Return (x, y) of the center of cell containing provided text 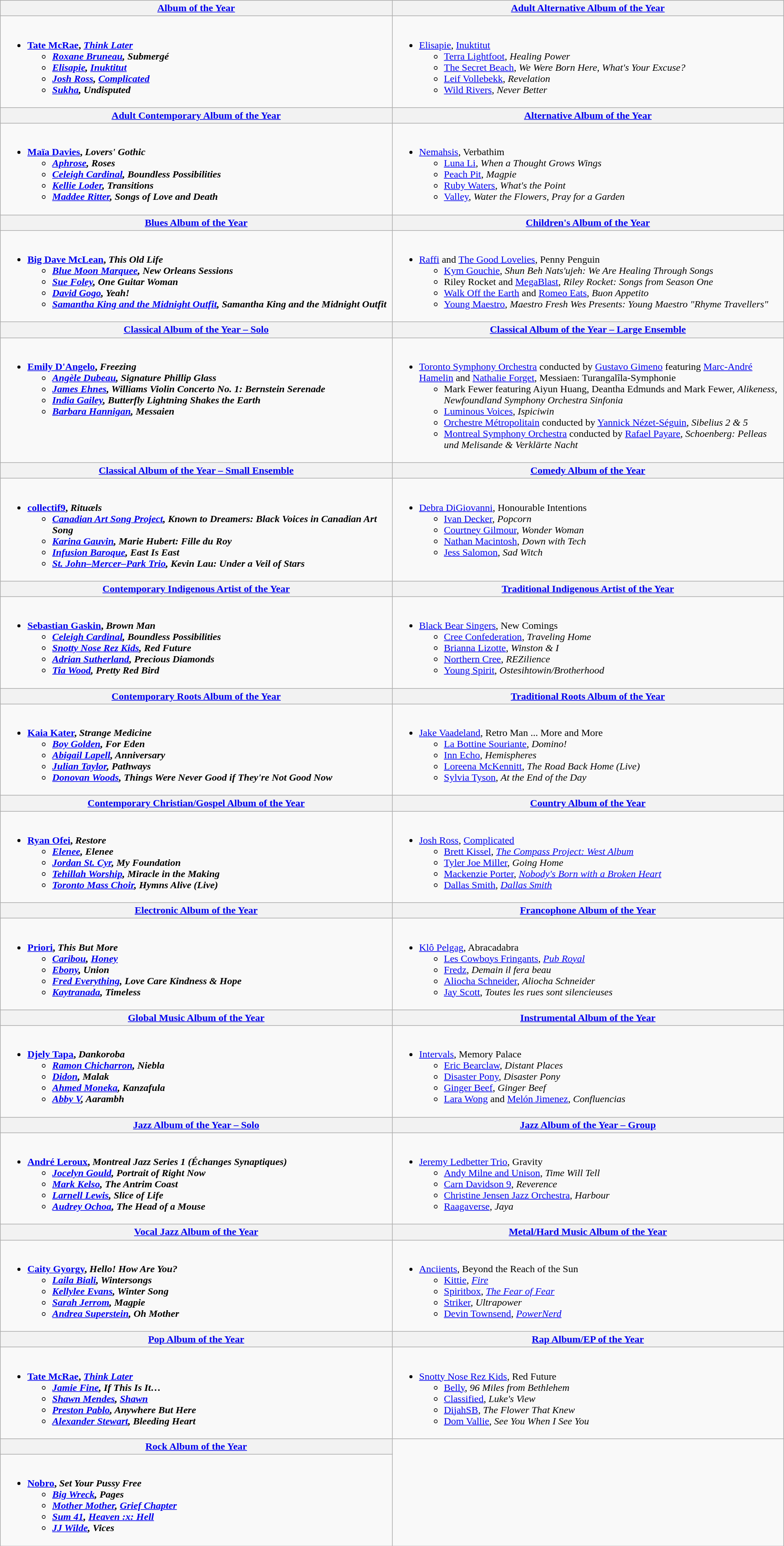
Electronic Album of the Year (196, 911)
Classical Album of the Year – Solo (196, 330)
Intervals, Memory PalaceEric Bearclaw, Distant PlacesDisaster Pony, Disaster PonyGinger Beef, Ginger BeefLara Wong and Melón Jimenez, Confluencias (588, 1071)
Vocal Jazz Album of the Year (196, 1232)
Caity Gyorgy, Hello! How Are You?Laila Biali, WintersongsKellylee Evans, Winter SongSarah Jerrom, MagpieAndrea Superstein, Oh Mother (196, 1286)
Contemporary Roots Album of the Year (196, 696)
Jazz Album of the Year – Solo (196, 1125)
Nemahsis, VerbathimLuna Li, When a Thought Grows WingsPeach Pit, MagpieRuby Waters, What's the PointValley, Water the Flowers, Pray for a Garden (588, 169)
Maïa Davies, Lovers' GothicAphrose, RosesCeleigh Cardinal, Boundless PossibilitiesKellie Loder, TransitionsMaddee Ritter, Songs of Love and Death (196, 169)
Instrumental Album of the Year (588, 1018)
Adult Contemporary Album of the Year (196, 115)
Debra DiGiovanni, Honourable IntentionsIvan Decker, PopcornCourtney Gilmour, Wonder WomanNathan Macintosh, Down with TechJess Salomon, Sad Witch (588, 530)
Global Music Album of the Year (196, 1018)
Ryan Ofei, RestoreElenee, EleneeJordan St. Cyr, My FoundationTehillah Worship, Miracle in the MakingToronto Mass Choir, Hymns Alive (Live) (196, 857)
Traditional Indigenous Artist of the Year (588, 589)
Priori, This But MoreCaribou, HoneyEbony, UnionFred Everything, Love Care Kindness & HopeKaytranada, Timeless (196, 964)
Nobro, Set Your Pussy FreeBig Wreck, PagesMother Mother, Grief ChapterSum 41, Heaven :x: HellJJ Wilde, Vices (196, 1500)
Tate McRae, Think LaterJamie Fine, If This Is It…Shawn Mendes, ShawnPreston Pablo, Anywhere But HereAlexander Stewart, Bleeding Heart (196, 1393)
Francophone Album of the Year (588, 911)
Tate McRae, Think LaterRoxane Bruneau, SubmergéElisapie, InuktitutJosh Ross, ComplicatedSukha, Undisputed (196, 62)
Anciients, Beyond the Reach of the SunKittie, FireSpiritbox, The Fear of FearStriker, UltrapowerDevin Townsend, PowerNerd (588, 1286)
Jazz Album of the Year – Group (588, 1125)
Pop Album of the Year (196, 1339)
Djely Tapa, DankorobaRamon Chicharron, NieblaDidon, MalakAhmed Moneka, KanzafulaAbby V, Aarambh (196, 1071)
Rap Album/EP of the Year (588, 1339)
Rock Album of the Year (196, 1446)
Classical Album of the Year – Large Ensemble (588, 330)
Alternative Album of the Year (588, 115)
Classical Album of the Year – Small Ensemble (196, 470)
Children's Album of the Year (588, 223)
Snotty Nose Rez Kids, Red FutureBelly, 96 Miles from BethlehemClassified, Luke's ViewDijahSB, The Flower That KnewDom Vallie, See You When I See You (588, 1393)
Adult Alternative Album of the Year (588, 8)
Contemporary Indigenous Artist of the Year (196, 589)
Traditional Roots Album of the Year (588, 696)
Blues Album of the Year (196, 223)
Comedy Album of the Year (588, 470)
Jeremy Ledbetter Trio, GravityAndy Milne and Unison, Time Will TellCarn Davidson 9, ReverenceChristine Jensen Jazz Orchestra, HarbourRaagaverse, Jaya (588, 1178)
Metal/Hard Music Album of the Year (588, 1232)
Country Album of the Year (588, 803)
Album of the Year (196, 8)
Contemporary Christian/Gospel Album of the Year (196, 803)
